Search for the cell housing the specified text and yield its (x, y) center coordinate. 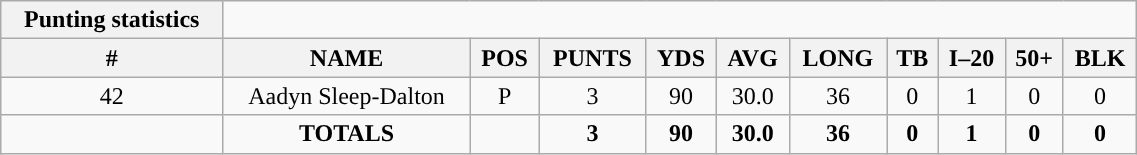
NAME (346, 58)
# (112, 58)
Aadyn Sleep-Dalton (346, 96)
LONG (838, 58)
P (504, 96)
I–20 (972, 58)
PUNTS (592, 58)
BLK (1100, 58)
AVG (752, 58)
Punting statistics (112, 20)
TOTALS (346, 134)
50+ (1034, 58)
42 (112, 96)
TB (912, 58)
YDS (681, 58)
POS (504, 58)
